Return [x, y] of the center of cell containing provided text 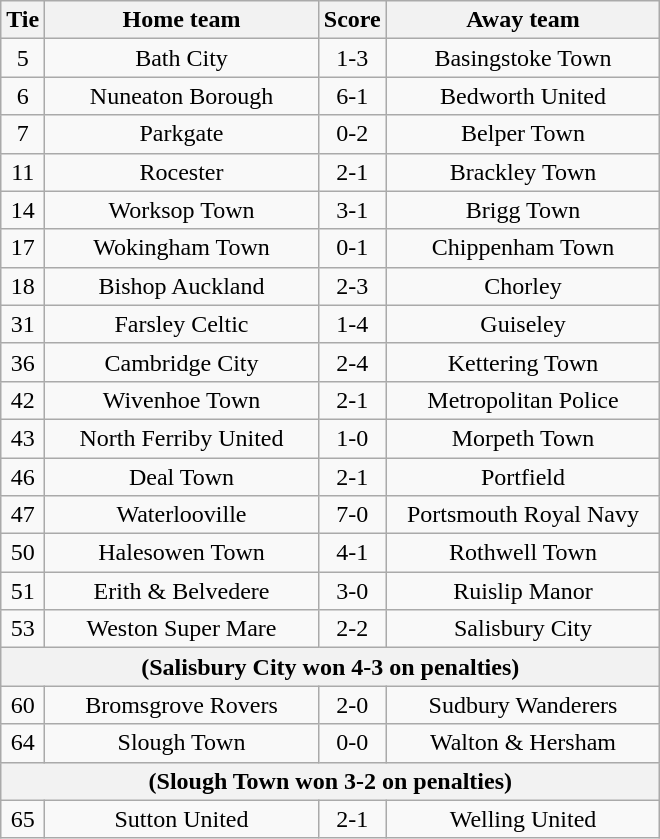
Walton & Hersham [523, 743]
Bromsgrove Rovers [182, 705]
Guiseley [523, 324]
Away team [523, 20]
Portfield [523, 477]
Tie [23, 20]
60 [23, 705]
64 [23, 743]
2-2 [352, 629]
Brigg Town [523, 210]
Rothwell Town [523, 553]
Parkgate [182, 134]
Bath City [182, 58]
14 [23, 210]
(Salisbury City won 4-3 on penalties) [330, 667]
Slough Town [182, 743]
3-0 [352, 591]
Belper Town [523, 134]
Cambridge City [182, 362]
Morpeth Town [523, 438]
47 [23, 515]
51 [23, 591]
2-3 [352, 286]
Weston Super Mare [182, 629]
0-1 [352, 248]
6-1 [352, 96]
1-0 [352, 438]
53 [23, 629]
Wivenhoe Town [182, 400]
4-1 [352, 553]
Worksop Town [182, 210]
7 [23, 134]
Portsmouth Royal Navy [523, 515]
18 [23, 286]
Deal Town [182, 477]
1-4 [352, 324]
7-0 [352, 515]
5 [23, 58]
3-1 [352, 210]
Sudbury Wanderers [523, 705]
Chorley [523, 286]
43 [23, 438]
Sutton United [182, 819]
Bishop Auckland [182, 286]
1-3 [352, 58]
Farsley Celtic [182, 324]
Waterlooville [182, 515]
Chippenham Town [523, 248]
46 [23, 477]
Score [352, 20]
17 [23, 248]
36 [23, 362]
Basingstoke Town [523, 58]
Erith & Belvedere [182, 591]
Rocester [182, 172]
Ruislip Manor [523, 591]
50 [23, 553]
2-4 [352, 362]
11 [23, 172]
Metropolitan Police [523, 400]
Bedworth United [523, 96]
North Ferriby United [182, 438]
Wokingham Town [182, 248]
Nuneaton Borough [182, 96]
Halesowen Town [182, 553]
Welling United [523, 819]
2-0 [352, 705]
31 [23, 324]
65 [23, 819]
42 [23, 400]
0-0 [352, 743]
Salisbury City [523, 629]
0-2 [352, 134]
Brackley Town [523, 172]
(Slough Town won 3-2 on penalties) [330, 781]
Home team [182, 20]
6 [23, 96]
Kettering Town [523, 362]
